From the cell containing the given text, extract its center point as (x, y) coordinate. 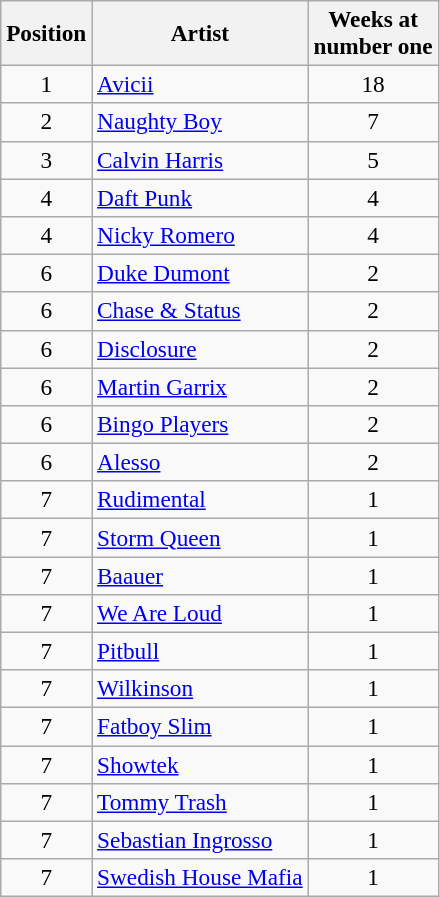
Position (46, 32)
Martin Garrix (200, 386)
Bingo Players (200, 424)
Fatboy Slim (200, 726)
Daft Punk (200, 197)
Showtek (200, 764)
Chase & Status (200, 311)
Swedish House Mafia (200, 877)
Artist (200, 32)
We Are Loud (200, 613)
3 (46, 160)
Duke Dumont (200, 273)
Disclosure (200, 349)
Alesso (200, 462)
Calvin Harris (200, 160)
Wilkinson (200, 689)
Weeks atnumber one (373, 32)
Pitbull (200, 651)
Tommy Trash (200, 802)
18 (373, 84)
Baauer (200, 575)
Sebastian Ingrosso (200, 840)
Naughty Boy (200, 122)
Nicky Romero (200, 235)
Avicii (200, 84)
Rudimental (200, 500)
5 (373, 160)
Storm Queen (200, 537)
